Provide the (x, y) coordinate of the cell's center where the given text is located.  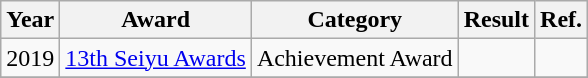
Achievement Award (354, 58)
Ref. (562, 20)
Result (496, 20)
Category (354, 20)
Year (30, 20)
2019 (30, 58)
13th Seiyu Awards (156, 58)
Award (156, 20)
